Locate the cell with the specified text and output its (x, y) center coordinate. 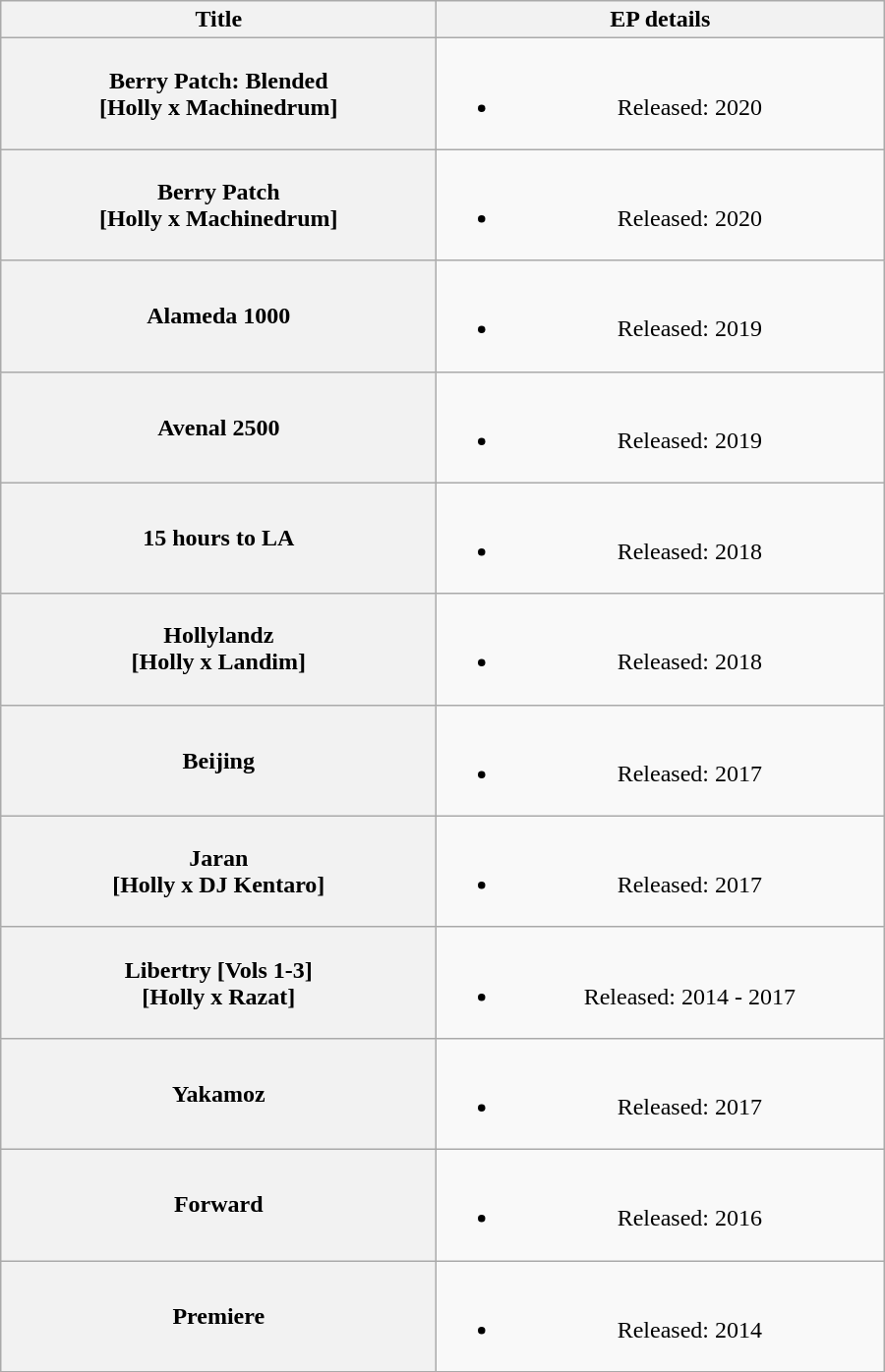
Berry Patch[Holly x Machinedrum] (218, 204)
Released: 2016 (661, 1205)
Premiere (218, 1315)
Released: 2014 - 2017 (661, 983)
Berry Patch: Blended[Holly x Machinedrum] (218, 94)
Beijing (218, 761)
Alameda 1000 (218, 316)
Yakamoz (218, 1093)
Released: 2014 (661, 1315)
15 hours to LA (218, 539)
EP details (661, 20)
Hollylandz[Holly x Landim] (218, 649)
Forward (218, 1205)
Title (218, 20)
Libertry [Vols 1-3][Holly x Razat] (218, 983)
Jaran[Holly x DJ Kentaro] (218, 871)
Avenal 2500 (218, 427)
